Identify which cell holds the provided text, then report its (x, y) central coordinate. 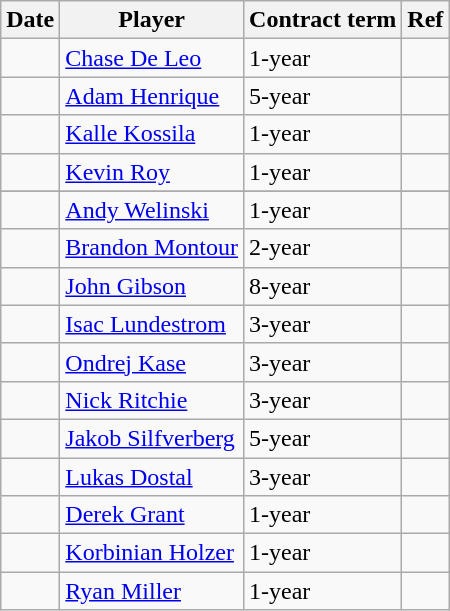
Ondrej Kase (152, 362)
2-year (323, 248)
Ryan Miller (152, 591)
Lukas Dostal (152, 477)
Chase De Leo (152, 58)
Andy Welinski (152, 210)
Date (30, 20)
Isac Lundestrom (152, 324)
Kevin Roy (152, 172)
Derek Grant (152, 515)
Brandon Montour (152, 248)
Kalle Kossila (152, 134)
Contract term (323, 20)
Player (152, 20)
Korbinian Holzer (152, 553)
John Gibson (152, 286)
Ref (426, 20)
Nick Ritchie (152, 400)
Adam Henrique (152, 96)
Jakob Silfverberg (152, 438)
8-year (323, 286)
